Extract the (X, Y) coordinate from the center of the cell holding the provided text.  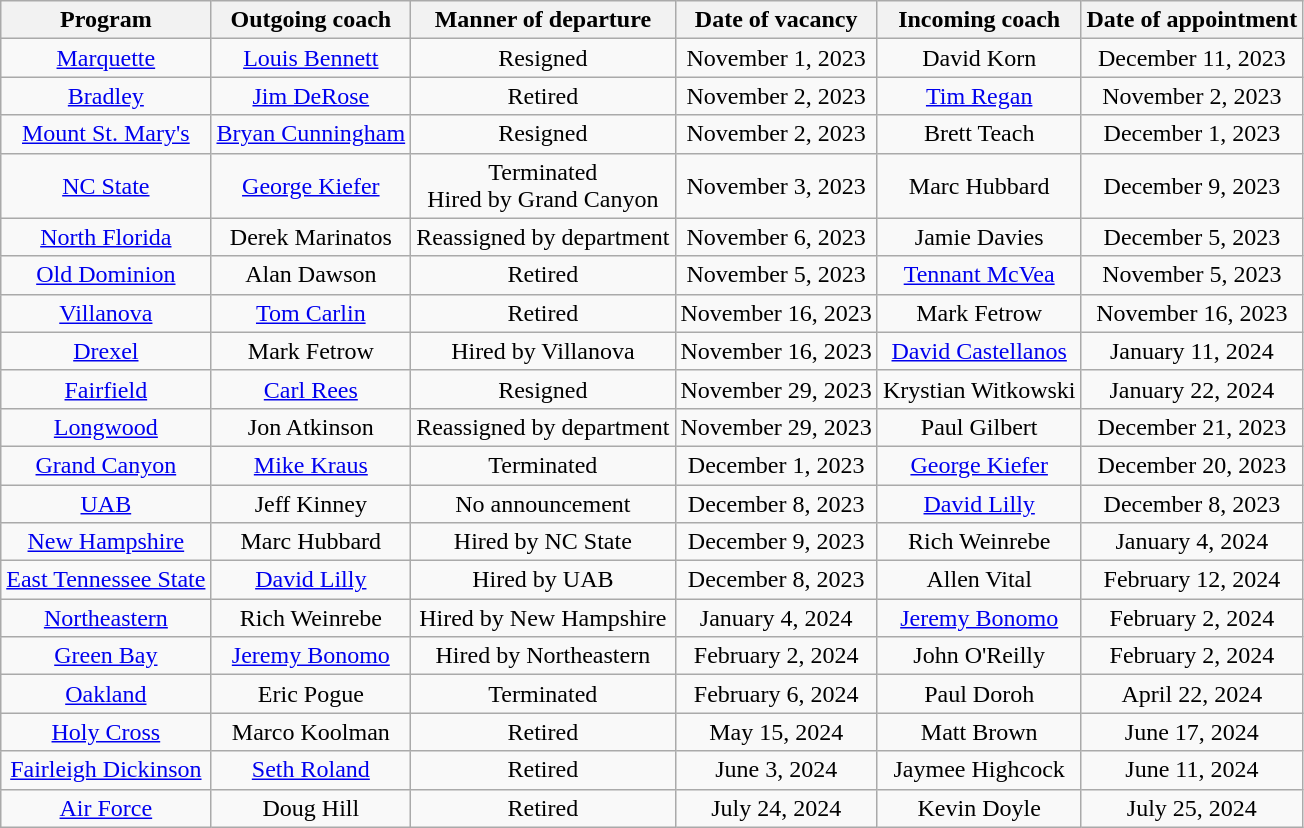
Hired by NC State (543, 542)
John O'Reilly (979, 656)
Holy Cross (106, 732)
David Korn (979, 58)
Carl Rees (311, 389)
New Hampshire (106, 542)
Alan Dawson (311, 275)
Paul Gilbert (979, 427)
Krystian Witkowski (979, 389)
Drexel (106, 351)
Bradley (106, 96)
December 11, 2023 (1192, 58)
UAB (106, 503)
Date of appointment (1192, 20)
Jeff Kinney (311, 503)
Jim DeRose (311, 96)
Brett Teach (979, 134)
Incoming coach (979, 20)
June 17, 2024 (1192, 732)
Louis Bennett (311, 58)
December 20, 2023 (1192, 465)
April 22, 2024 (1192, 694)
Mount St. Mary's (106, 134)
TerminatedHired by Grand Canyon (543, 186)
January 11, 2024 (1192, 351)
November 1, 2023 (776, 58)
Kevin Doyle (979, 808)
Green Bay (106, 656)
Hired by New Hampshire (543, 618)
June 3, 2024 (776, 770)
Northeastern (106, 618)
Marquette (106, 58)
East Tennessee State (106, 580)
David Castellanos (979, 351)
January 22, 2024 (1192, 389)
Fairfield (106, 389)
Old Dominion (106, 275)
No announcement (543, 503)
Air Force (106, 808)
Derek Marinatos (311, 237)
Date of vacancy (776, 20)
December 5, 2023 (1192, 237)
Hired by Northeastern (543, 656)
Grand Canyon (106, 465)
Seth Roland (311, 770)
Mike Kraus (311, 465)
Villanova (106, 313)
Hired by UAB (543, 580)
Outgoing coach (311, 20)
Jon Atkinson (311, 427)
Matt Brown (979, 732)
Doug Hill (311, 808)
Paul Doroh (979, 694)
Allen Vital (979, 580)
Bryan Cunningham (311, 134)
Jaymee Highcock (979, 770)
Oakland (106, 694)
Hired by Villanova (543, 351)
July 24, 2024 (776, 808)
NC State (106, 186)
North Florida (106, 237)
February 6, 2024 (776, 694)
Longwood (106, 427)
Tim Regan (979, 96)
December 21, 2023 (1192, 427)
November 6, 2023 (776, 237)
Manner of departure (543, 20)
Marco Koolman (311, 732)
November 3, 2023 (776, 186)
July 25, 2024 (1192, 808)
Tennant McVea (979, 275)
May 15, 2024 (776, 732)
February 12, 2024 (1192, 580)
Program (106, 20)
June 11, 2024 (1192, 770)
Fairleigh Dickinson (106, 770)
Eric Pogue (311, 694)
Tom Carlin (311, 313)
Jamie Davies (979, 237)
